Locate the cell with the specified text and output its [x, y] center coordinate. 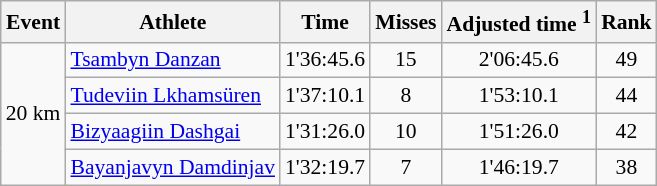
Tsambyn Danzan [172, 60]
8 [406, 96]
44 [626, 96]
1'53:10.1 [518, 96]
7 [406, 167]
Event [34, 22]
38 [626, 167]
1'46:19.7 [518, 167]
1'32:19.7 [325, 167]
20 km [34, 113]
1'36:45.6 [325, 60]
Tudeviin Lkhamsüren [172, 96]
Rank [626, 22]
Bayanjavyn Damdinjav [172, 167]
2'06:45.6 [518, 60]
10 [406, 132]
Athlete [172, 22]
1'31:26.0 [325, 132]
42 [626, 132]
49 [626, 60]
Time [325, 22]
1'51:26.0 [518, 132]
Misses [406, 22]
1'37:10.1 [325, 96]
Bizyaagiin Dashgai [172, 132]
15 [406, 60]
Adjusted time 1 [518, 22]
